Search for the cell housing the specified text and yield its [x, y] center coordinate. 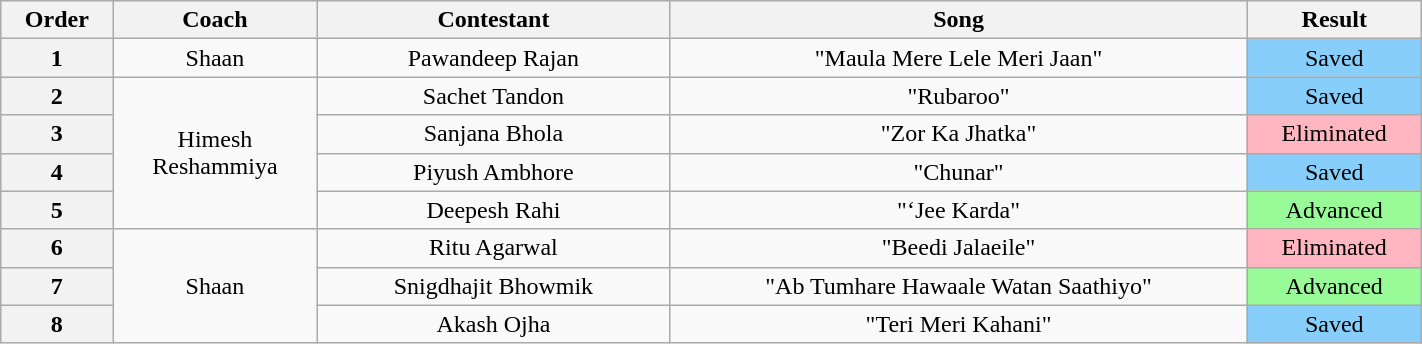
Contestant [494, 20]
2 [57, 96]
Snigdhajit Bhowmik [494, 286]
Order [57, 20]
"Teri Meri Kahani" [958, 324]
5 [57, 210]
"Zor Ka Jhatka" [958, 134]
Result [1334, 20]
Deepesh Rahi [494, 210]
Song [958, 20]
"Beedi Jalaeile" [958, 248]
8 [57, 324]
"Maula Mere Lele Meri Jaan" [958, 58]
Sachet Tandon [494, 96]
Sanjana Bhola [494, 134]
"Rubaroo" [958, 96]
7 [57, 286]
Pawandeep Rajan [494, 58]
Akash Ojha [494, 324]
4 [57, 172]
"‘Jee Karda" [958, 210]
Coach [215, 20]
3 [57, 134]
1 [57, 58]
Himesh Reshammiya [215, 153]
"Ab Tumhare Hawaale Watan Saathiyo" [958, 286]
6 [57, 248]
Ritu Agarwal [494, 248]
"Chunar" [958, 172]
Piyush Ambhore [494, 172]
